Scan for the cell matching the given text and deliver its (X, Y) coordinate at center. 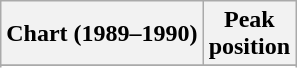
Peakposition (249, 34)
Chart (1989–1990) (102, 34)
